Return the [x, y] coordinate for the center point of the cell that contains the specified text.  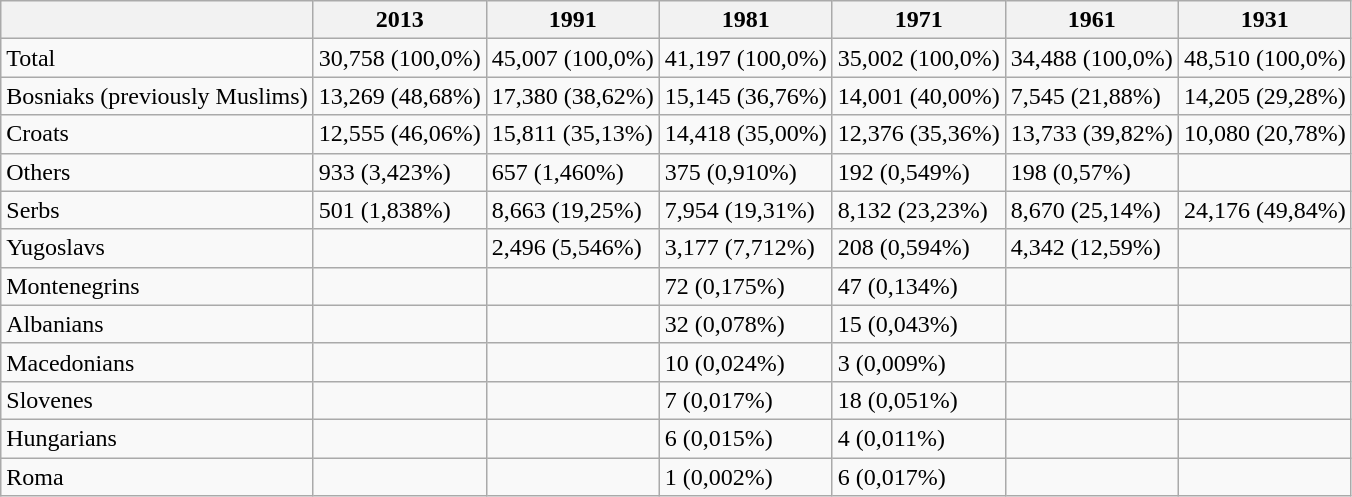
13,269 (48,68%) [400, 96]
2013 [400, 20]
2,496 (5,546%) [572, 248]
Hungarians [157, 438]
501 (1,838%) [400, 210]
3,177 (7,712%) [746, 248]
30,758 (100,0%) [400, 58]
72 (0,175%) [746, 286]
12,555 (46,06%) [400, 134]
7,545 (21,88%) [1092, 96]
375 (0,910%) [746, 172]
35,002 (100,0%) [918, 58]
192 (0,549%) [918, 172]
Bosniaks (previously Muslims) [157, 96]
14,205 (29,28%) [1264, 96]
Albanians [157, 324]
1931 [1264, 20]
24,176 (49,84%) [1264, 210]
17,380 (38,62%) [572, 96]
8,132 (23,23%) [918, 210]
47 (0,134%) [918, 286]
14,418 (35,00%) [746, 134]
32 (0,078%) [746, 324]
657 (1,460%) [572, 172]
8,670 (25,14%) [1092, 210]
15,145 (36,76%) [746, 96]
198 (0,57%) [1092, 172]
34,488 (100,0%) [1092, 58]
Total [157, 58]
15 (0,043%) [918, 324]
1991 [572, 20]
10,080 (20,78%) [1264, 134]
Yugoslavs [157, 248]
1981 [746, 20]
6 (0,015%) [746, 438]
Serbs [157, 210]
15,811 (35,13%) [572, 134]
13,733 (39,82%) [1092, 134]
10 (0,024%) [746, 362]
4 (0,011%) [918, 438]
7 (0,017%) [746, 400]
45,007 (100,0%) [572, 58]
208 (0,594%) [918, 248]
18 (0,051%) [918, 400]
Others [157, 172]
48,510 (100,0%) [1264, 58]
Slovenes [157, 400]
12,376 (35,36%) [918, 134]
6 (0,017%) [918, 477]
1971 [918, 20]
7,954 (19,31%) [746, 210]
1 (0,002%) [746, 477]
4,342 (12,59%) [1092, 248]
933 (3,423%) [400, 172]
Croats [157, 134]
Montenegrins [157, 286]
8,663 (19,25%) [572, 210]
3 (0,009%) [918, 362]
Macedonians [157, 362]
Roma [157, 477]
41,197 (100,0%) [746, 58]
14,001 (40,00%) [918, 96]
1961 [1092, 20]
